Pinpoint the cell where the given text exists, returning its (X, Y) midpoint coordinate. 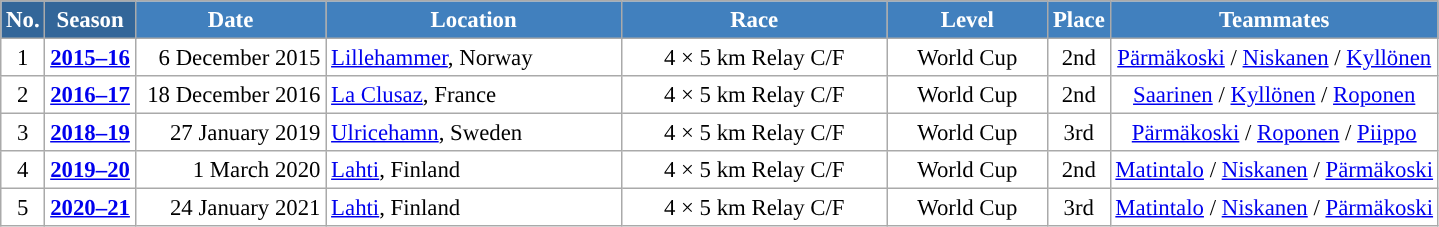
3 (23, 133)
Saarinen / Kyllönen / Roponen (1274, 95)
2 (23, 95)
2015–16 (90, 58)
No. (23, 20)
Location (474, 20)
Race (754, 20)
1 (23, 58)
2019–20 (90, 170)
2016–17 (90, 95)
2020–21 (90, 208)
27 January 2019 (230, 133)
Place (1079, 20)
5 (23, 208)
Level (968, 20)
6 December 2015 (230, 58)
Pärmäkoski / Roponen / Piippo (1274, 133)
Teammates (1274, 20)
24 January 2021 (230, 208)
La Clusaz, France (474, 95)
4 (23, 170)
18 December 2016 (230, 95)
2018–19 (90, 133)
Season (90, 20)
Date (230, 20)
Lillehammer, Norway (474, 58)
Ulricehamn, Sweden (474, 133)
Pärmäkoski / Niskanen / Kyllönen (1274, 58)
1 March 2020 (230, 170)
